Capture the cell that displays the provided text and extract its (X, Y) central coordinate. 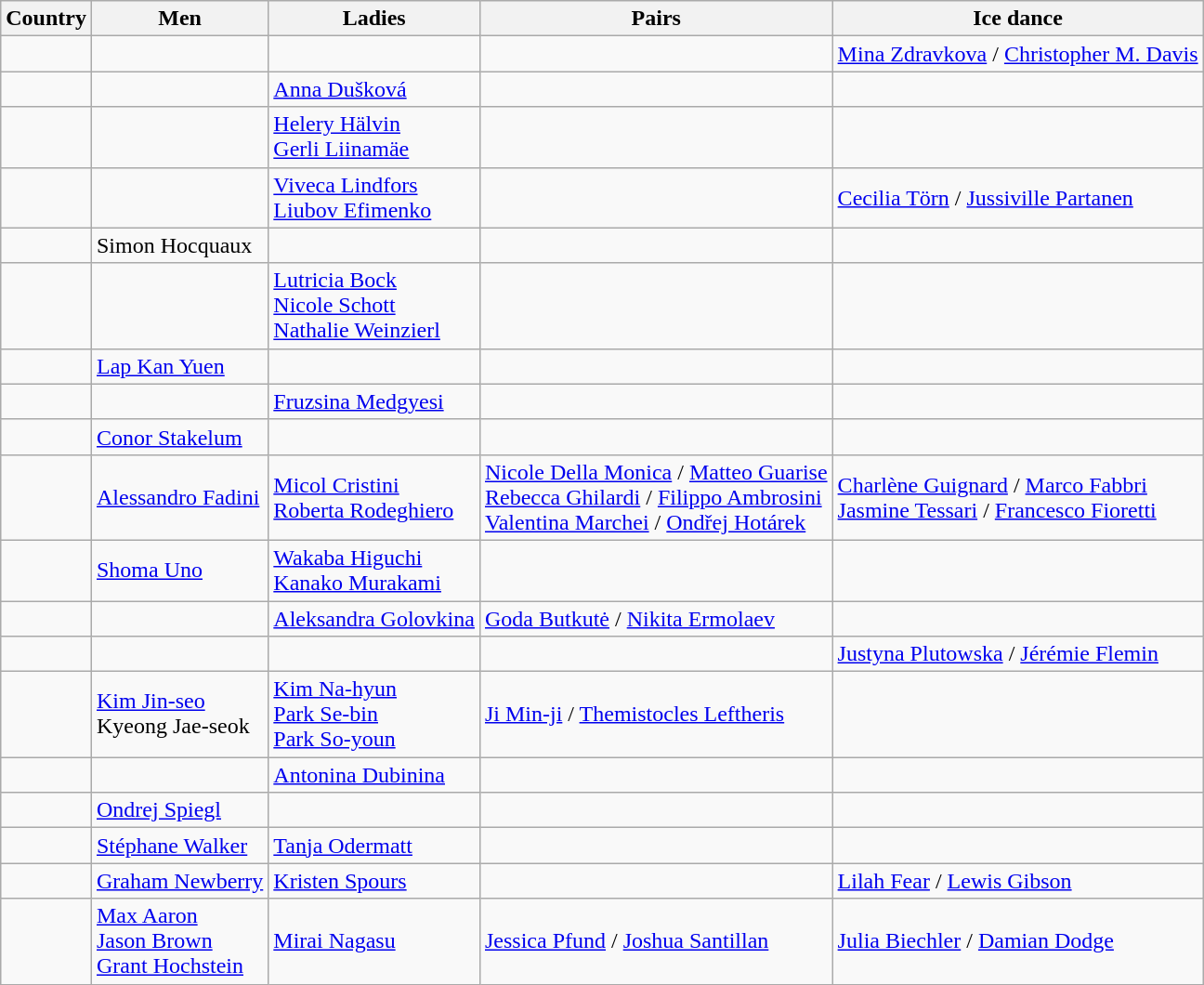
Alessandro Fadini (179, 497)
Kim Jin-seo Kyeong Jae-seok (179, 715)
Men (179, 19)
Julia Biechler / Damian Dodge (1018, 941)
Aleksandra Golovkina (374, 618)
Lap Kan Yuen (179, 366)
Lilah Fear / Lewis Gibson (1018, 881)
Kristen Spours (374, 881)
Helery Hälvin Gerli Liinamäe (374, 138)
Country (46, 19)
Nicole Della Monica / Matteo Guarise Rebecca Ghilardi / Filippo Ambrosini Valentina Marchei / Ondřej Hotárek (656, 497)
Justyna Plutowska / Jérémie Flemin (1018, 654)
Charlène Guignard / Marco Fabbri Jasmine Tessari / Francesco Fioretti (1018, 497)
Stéphane Walker (179, 846)
Wakaba Higuchi Kanako Murakami (374, 571)
Mina Zdravkova / Christopher M. Davis (1018, 54)
Pairs (656, 19)
Max Aaron Jason Brown Grant Hochstein (179, 941)
Kim Na-hyun Park Se-bin Park So-youn (374, 715)
Goda Butkutė / Nikita Ermolaev (656, 618)
Micol Cristini Roberta Rodeghiero (374, 497)
Viveca Lindfors Liubov Efimenko (374, 197)
Simon Hocquaux (179, 245)
Fruzsina Medgyesi (374, 401)
Cecilia Törn / Jussiville Partanen (1018, 197)
Antonina Dubinina (374, 775)
Ice dance (1018, 19)
Shoma Uno (179, 571)
Jessica Pfund / Joshua Santillan (656, 941)
Conor Stakelum (179, 437)
Mirai Nagasu (374, 941)
Ondrej Spiegl (179, 810)
Graham Newberry (179, 881)
Lutricia Bock Nicole Schott Nathalie Weinzierl (374, 306)
Tanja Odermatt (374, 846)
Ladies (374, 19)
Anna Dušková (374, 89)
Ji Min-ji / Themistocles Leftheris (656, 715)
